Return [x, y] of the center of cell containing provided text 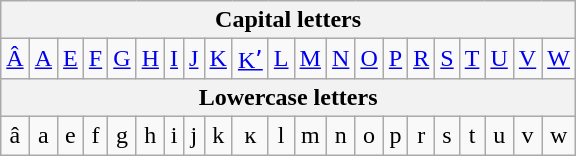
U [499, 59]
h [150, 135]
E [71, 59]
N [340, 59]
I [174, 59]
a [43, 135]
â [15, 135]
v [527, 135]
W [559, 59]
Â [15, 59]
P [395, 59]
J [194, 59]
j [194, 135]
g [122, 135]
r [422, 135]
w [559, 135]
m [310, 135]
H [150, 59]
s [447, 135]
f [95, 135]
R [422, 59]
O [369, 59]
T [472, 59]
Kʼ [250, 59]
k [218, 135]
V [527, 59]
e [71, 135]
n [340, 135]
G [122, 59]
Capital letters [288, 20]
A [43, 59]
F [95, 59]
p [395, 135]
L [281, 59]
u [499, 135]
ĸ [250, 135]
K [218, 59]
o [369, 135]
Lowercase letters [288, 97]
M [310, 59]
i [174, 135]
t [472, 135]
S [447, 59]
l [281, 135]
